Return the (x, y) coordinate for the center point of the cell that contains the specified text.  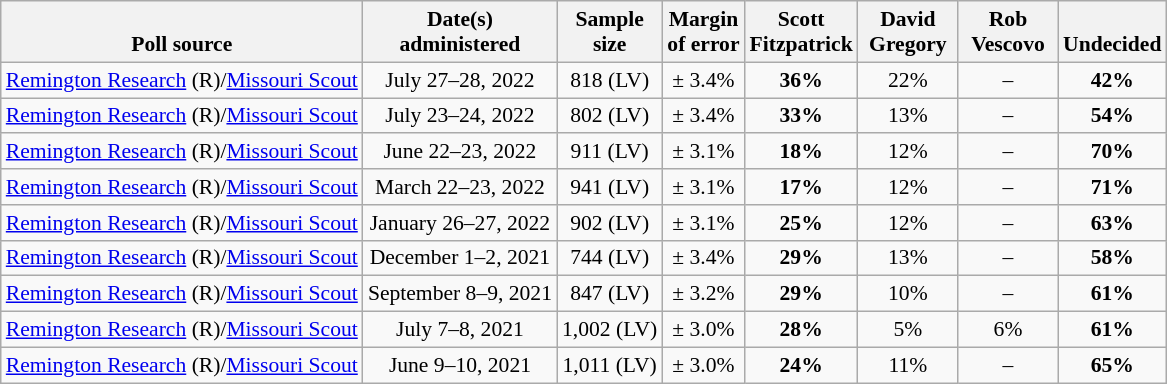
± 3.2% (703, 294)
Undecided (1112, 32)
818 (LV) (610, 80)
63% (1112, 223)
July 23–24, 2022 (460, 116)
September 8–9, 2021 (460, 294)
802 (LV) (610, 116)
DavidGregory (908, 32)
902 (LV) (610, 223)
RobVescovo (1008, 32)
28% (802, 330)
71% (1112, 187)
Samplesize (610, 32)
Date(s)administered (460, 32)
42% (1112, 80)
22% (908, 80)
18% (802, 152)
17% (802, 187)
July 27–28, 2022 (460, 80)
1,002 (LV) (610, 330)
36% (802, 80)
25% (802, 223)
Marginof error (703, 32)
June 22–23, 2022 (460, 152)
847 (LV) (610, 294)
1,011 (LV) (610, 365)
941 (LV) (610, 187)
ScottFitzpatrick (802, 32)
January 26–27, 2022 (460, 223)
11% (908, 365)
54% (1112, 116)
March 22–23, 2022 (460, 187)
911 (LV) (610, 152)
July 7–8, 2021 (460, 330)
6% (1008, 330)
June 9–10, 2021 (460, 365)
65% (1112, 365)
5% (908, 330)
33% (802, 116)
Poll source (182, 32)
December 1–2, 2021 (460, 258)
70% (1112, 152)
58% (1112, 258)
744 (LV) (610, 258)
10% (908, 294)
24% (802, 365)
